For the text-containing cell, return its midpoint in (x, y) coordinate format. 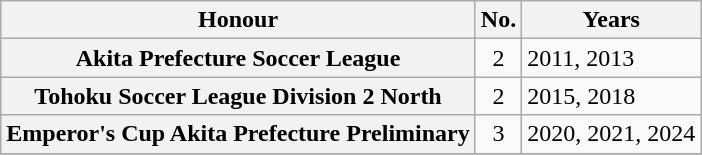
2020, 2021, 2024 (612, 134)
2015, 2018 (612, 96)
Years (612, 20)
2011, 2013 (612, 58)
Emperor's Cup Akita Prefecture Preliminary (238, 134)
Honour (238, 20)
3 (498, 134)
Akita Prefecture Soccer League (238, 58)
No. (498, 20)
Tohoku Soccer League Division 2 North (238, 96)
